Return the [x, y] coordinate for the center point of the cell that contains the specified text.  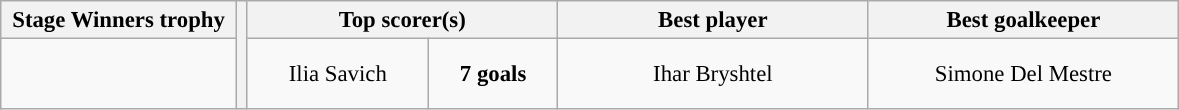
Best goalkeeper [1024, 20]
Best player [714, 20]
7 goals [494, 74]
Simone Del Mestre [1024, 74]
Ihar Bryshtel [714, 74]
Stage Winners trophy [119, 20]
Ilia Savich [338, 74]
Top scorer(s) [402, 20]
